Identify which cell holds the provided text, then report its [x, y] central coordinate. 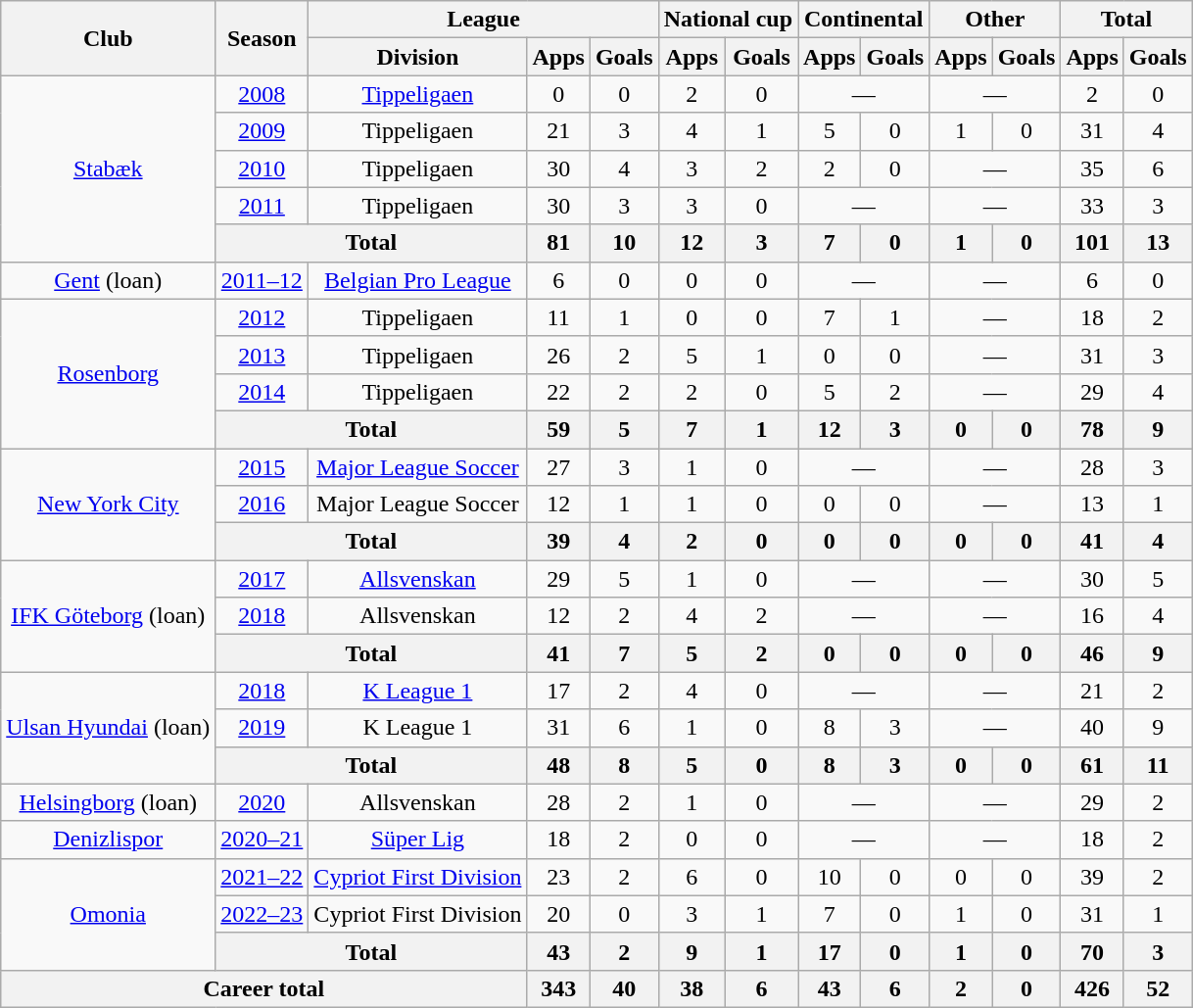
23 [558, 877]
426 [1092, 988]
Denizlispor [108, 840]
2015 [262, 467]
26 [558, 355]
Other [995, 20]
2022–23 [262, 914]
48 [558, 765]
2011–12 [262, 280]
59 [558, 429]
Stabæk [108, 168]
2011 [262, 206]
2009 [262, 131]
46 [1092, 653]
101 [1092, 243]
2017 [262, 579]
2014 [262, 392]
Continental [864, 20]
22 [558, 392]
2020–21 [262, 840]
2019 [262, 728]
Helsingborg (loan) [108, 802]
Rosenborg [108, 373]
2021–22 [262, 877]
National cup [728, 20]
2010 [262, 168]
Süper Lig [417, 840]
81 [558, 243]
2012 [262, 317]
2016 [262, 504]
16 [1092, 616]
20 [558, 914]
343 [558, 988]
IFK Göteborg (loan) [108, 616]
38 [692, 988]
Season [262, 38]
2008 [262, 94]
Belgian Pro League [417, 280]
League [484, 20]
52 [1158, 988]
New York City [108, 504]
78 [1092, 429]
Club [108, 38]
70 [1092, 951]
2013 [262, 355]
Career total [264, 988]
Omonia [108, 914]
Division [417, 57]
35 [1092, 168]
27 [558, 467]
Ulsan Hyundai (loan) [108, 728]
61 [1092, 765]
33 [1092, 206]
2020 [262, 802]
Gent (loan) [108, 280]
